Return [X, Y] of the center of cell containing provided text 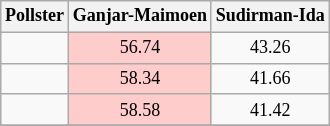
58.34 [140, 78]
41.66 [270, 78]
58.58 [140, 110]
56.74 [140, 48]
Pollster [35, 16]
Sudirman-Ida [270, 16]
41.42 [270, 110]
43.26 [270, 48]
Ganjar-Maimoen [140, 16]
